Return the (X, Y) coordinate for the center point of the cell that contains the specified text.  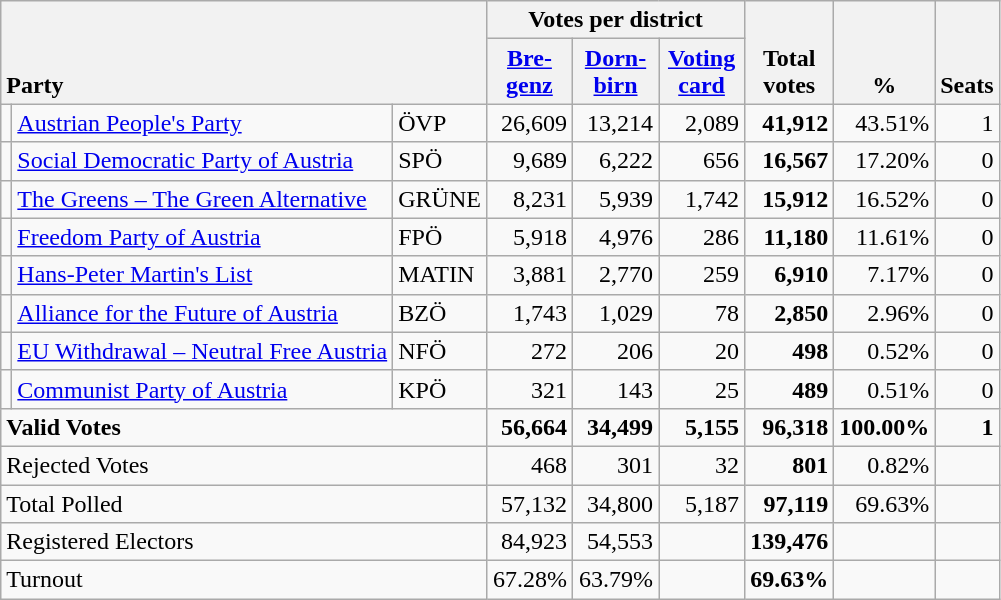
Alliance for the Future of Austria (202, 313)
17.20% (884, 161)
Bre-genz (529, 72)
GRÜNE (440, 199)
272 (529, 351)
EU Withdrawal – Neutral Free Austria (202, 351)
13,214 (615, 123)
Seats (967, 52)
FPÖ (440, 237)
489 (790, 389)
97,119 (790, 503)
139,476 (790, 542)
ÖVP (440, 123)
32 (702, 465)
MATIN (440, 275)
84,923 (529, 542)
Party (244, 52)
2,770 (615, 275)
6,910 (790, 275)
321 (529, 389)
9,689 (529, 161)
16.52% (884, 199)
1,742 (702, 199)
KPÖ (440, 389)
96,318 (790, 427)
8,231 (529, 199)
16,567 (790, 161)
41,912 (790, 123)
15,912 (790, 199)
2,850 (790, 313)
78 (702, 313)
Total Polled (244, 503)
5,155 (702, 427)
801 (790, 465)
468 (529, 465)
5,187 (702, 503)
NFÖ (440, 351)
56,664 (529, 427)
11.61% (884, 237)
Dorn-birn (615, 72)
% (884, 52)
The Greens – The Green Alternative (202, 199)
Totalvotes (790, 52)
143 (615, 389)
301 (615, 465)
57,132 (529, 503)
67.28% (529, 580)
Turnout (244, 580)
34,499 (615, 427)
259 (702, 275)
20 (702, 351)
11,180 (790, 237)
0.82% (884, 465)
Austrian People's Party (202, 123)
Registered Electors (244, 542)
63.79% (615, 580)
6,222 (615, 161)
4,976 (615, 237)
656 (702, 161)
3,881 (529, 275)
43.51% (884, 123)
Social Democratic Party of Austria (202, 161)
54,553 (615, 542)
25 (702, 389)
0.52% (884, 351)
498 (790, 351)
Valid Votes (244, 427)
0.51% (884, 389)
1,029 (615, 313)
Hans-Peter Martin's List (202, 275)
Votes per district (615, 20)
Communist Party of Austria (202, 389)
Votingcard (702, 72)
5,918 (529, 237)
34,800 (615, 503)
2,089 (702, 123)
5,939 (615, 199)
7.17% (884, 275)
26,609 (529, 123)
2.96% (884, 313)
SPÖ (440, 161)
Rejected Votes (244, 465)
Freedom Party of Austria (202, 237)
1,743 (529, 313)
286 (702, 237)
206 (615, 351)
BZÖ (440, 313)
100.00% (884, 427)
